For the text-containing cell, return its midpoint in [x, y] coordinate format. 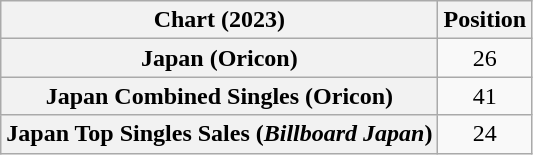
Position [485, 20]
24 [485, 134]
Chart (2023) [220, 20]
26 [485, 58]
Japan (Oricon) [220, 58]
Japan Combined Singles (Oricon) [220, 96]
41 [485, 96]
Japan Top Singles Sales (Billboard Japan) [220, 134]
